Provide the [x, y] coordinate of the cell's center where the given text is located.  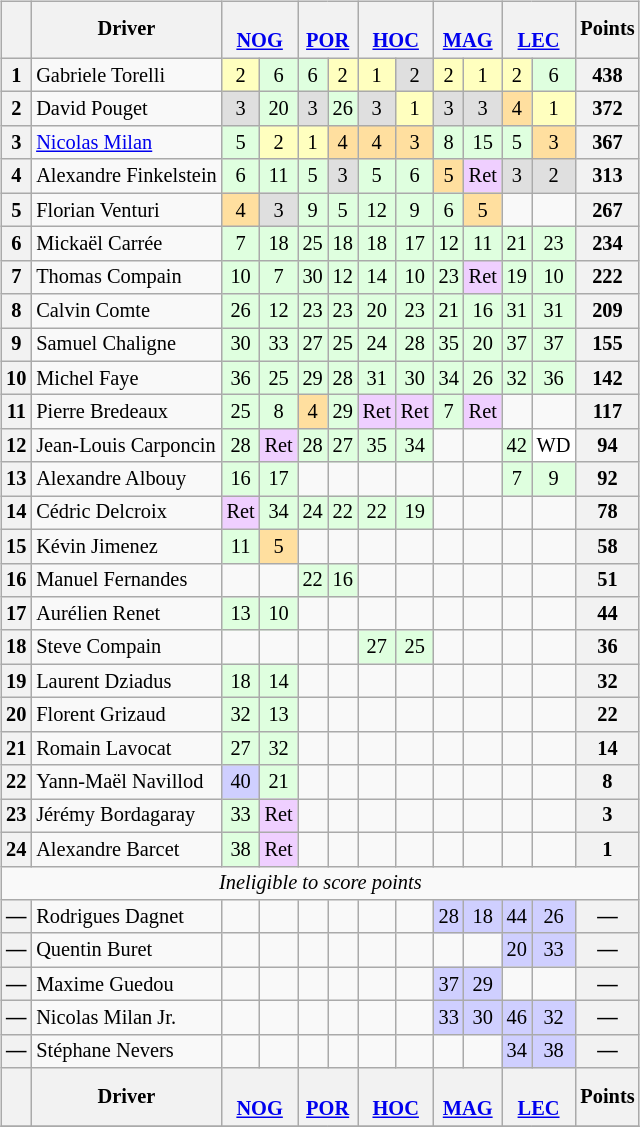
Kévin Jimenez [126, 546]
Nicolas Milan Jr. [126, 1018]
Jean-Louis Carponcin [126, 446]
Aurélien Renet [126, 614]
Laurent Dziadus [126, 681]
92 [607, 479]
222 [607, 277]
Pierre Bredeaux [126, 412]
Florian Venturi [126, 210]
Alexandre Albouy [126, 479]
Gabriele Torelli [126, 75]
Thomas Compain [126, 277]
372 [607, 109]
Romain Lavocat [126, 748]
Mickaël Carrée [126, 244]
94 [607, 446]
234 [607, 244]
Calvin Comte [126, 311]
Samuel Chaligne [126, 345]
117 [607, 412]
Maxime Guedou [126, 984]
Cédric Delcroix [126, 513]
WD [554, 446]
78 [607, 513]
42 [517, 446]
142 [607, 378]
Alexandre Barcet [126, 849]
David Pouget [126, 109]
209 [607, 311]
Michel Faye [126, 378]
155 [607, 345]
Jérémy Bordagaray [126, 816]
367 [607, 143]
Nicolas Milan [126, 143]
267 [607, 210]
313 [607, 176]
Manuel Fernandes [126, 580]
46 [517, 1018]
438 [607, 75]
Quentin Buret [126, 950]
Rodrigues Dagnet [126, 917]
Stéphane Nevers [126, 1051]
Ineligible to score points [320, 883]
58 [607, 546]
Yann-Maël Navillod [126, 782]
51 [607, 580]
Florent Grizaud [126, 715]
Steve Compain [126, 647]
40 [241, 782]
Alexandre Finkelstein [126, 176]
